Scan for the cell matching the given text and deliver its (x, y) coordinate at center. 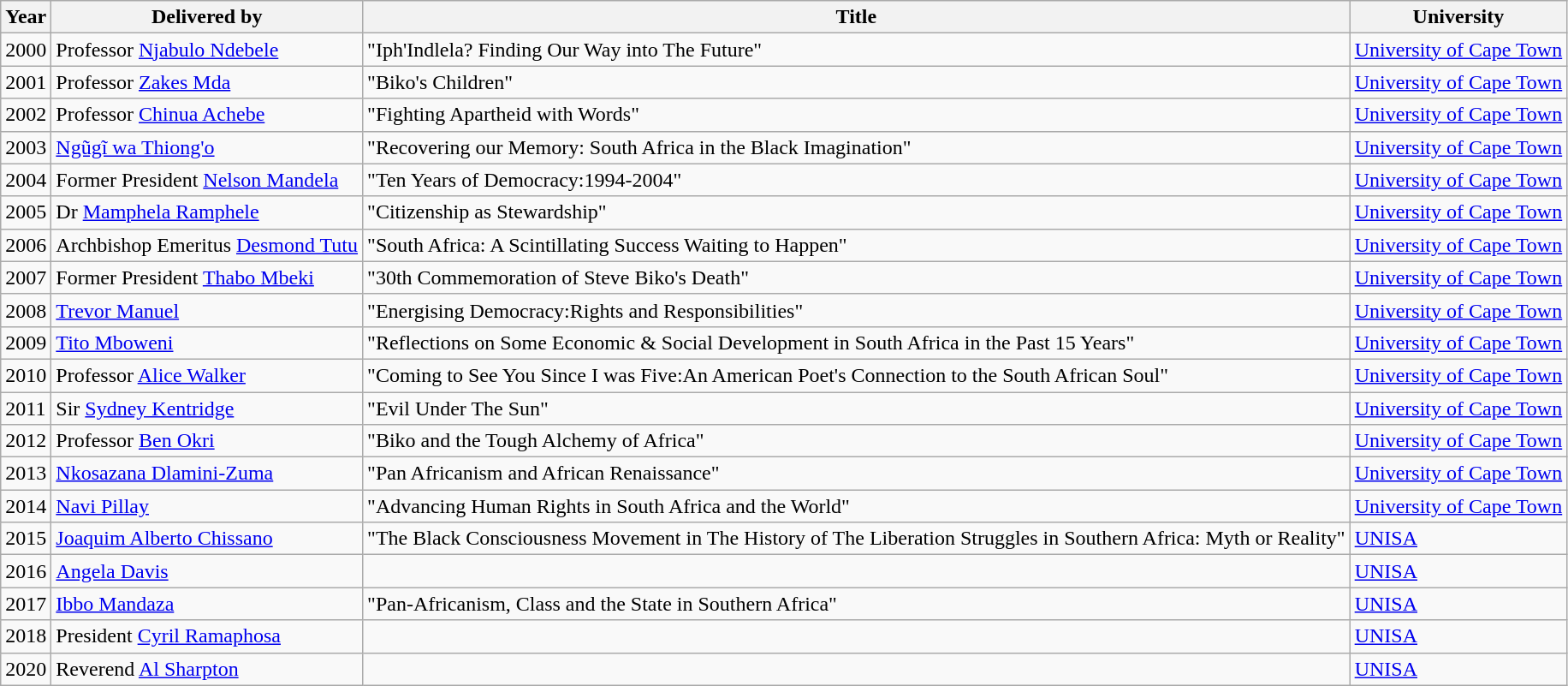
Angela Davis (207, 571)
"Energising Democracy:Rights and Responsibilities" (857, 310)
Professor Chinua Achebe (207, 115)
2016 (26, 571)
Nkosazana Dlamini-Zuma (207, 474)
Tito Mboweni (207, 343)
Year (26, 17)
"Ten Years of Democracy:1994-2004" (857, 180)
2014 (26, 506)
2015 (26, 539)
2010 (26, 375)
"Fighting Apartheid with Words" (857, 115)
"Pan Africanism and African Renaissance" (857, 474)
Former President Thabo Mbeki (207, 277)
Delivered by (207, 17)
"Citizenship as Stewardship" (857, 212)
"Reflections on Some Economic & Social Development in South Africa in the Past 15 Years" (857, 343)
2009 (26, 343)
Ibbo Mandaza (207, 604)
University (1458, 17)
2003 (26, 147)
Trevor Manuel (207, 310)
"Evil Under The Sun" (857, 409)
2000 (26, 50)
Ngũgĩ wa Thiong'o (207, 147)
2005 (26, 212)
2007 (26, 277)
"Biko and the Tough Alchemy of Africa" (857, 441)
"Coming to See You Since I was Five:An American Poet's Connection to the South African Soul" (857, 375)
2018 (26, 636)
"Pan-Africanism, Class and the State in Southern Africa" (857, 604)
2008 (26, 310)
Reverend Al Sharpton (207, 669)
"Advancing Human Rights in South Africa and the World" (857, 506)
2002 (26, 115)
2017 (26, 604)
Former President Nelson Mandela (207, 180)
Dr Mamphela Ramphele (207, 212)
"Iph'Indlela? Finding Our Way into The Future" (857, 50)
2012 (26, 441)
Professor Zakes Mda (207, 82)
"Recovering our Memory: South Africa in the Black Imagination" (857, 147)
Professor Njabulo Ndebele (207, 50)
Professor Alice Walker (207, 375)
Archbishop Emeritus Desmond Tutu (207, 245)
2011 (26, 409)
2013 (26, 474)
"30th Commemoration of Steve Biko's Death" (857, 277)
2020 (26, 669)
Joaquim Alberto Chissano (207, 539)
Navi Pillay (207, 506)
"South Africa: A Scintillating Success Waiting to Happen" (857, 245)
Professor Ben Okri (207, 441)
"The Black Consciousness Movement in The History of The Liberation Struggles in Southern Africa: Myth or Reality" (857, 539)
President Cyril Ramaphosa (207, 636)
Sir Sydney Kentridge (207, 409)
2001 (26, 82)
2004 (26, 180)
Title (857, 17)
2006 (26, 245)
"Biko's Children" (857, 82)
